Search for the cell housing the specified text and yield its [X, Y] center coordinate. 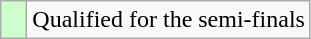
Qualified for the semi-finals [169, 20]
